Output the [x, y] coordinate of the center of the cell containing the given text.  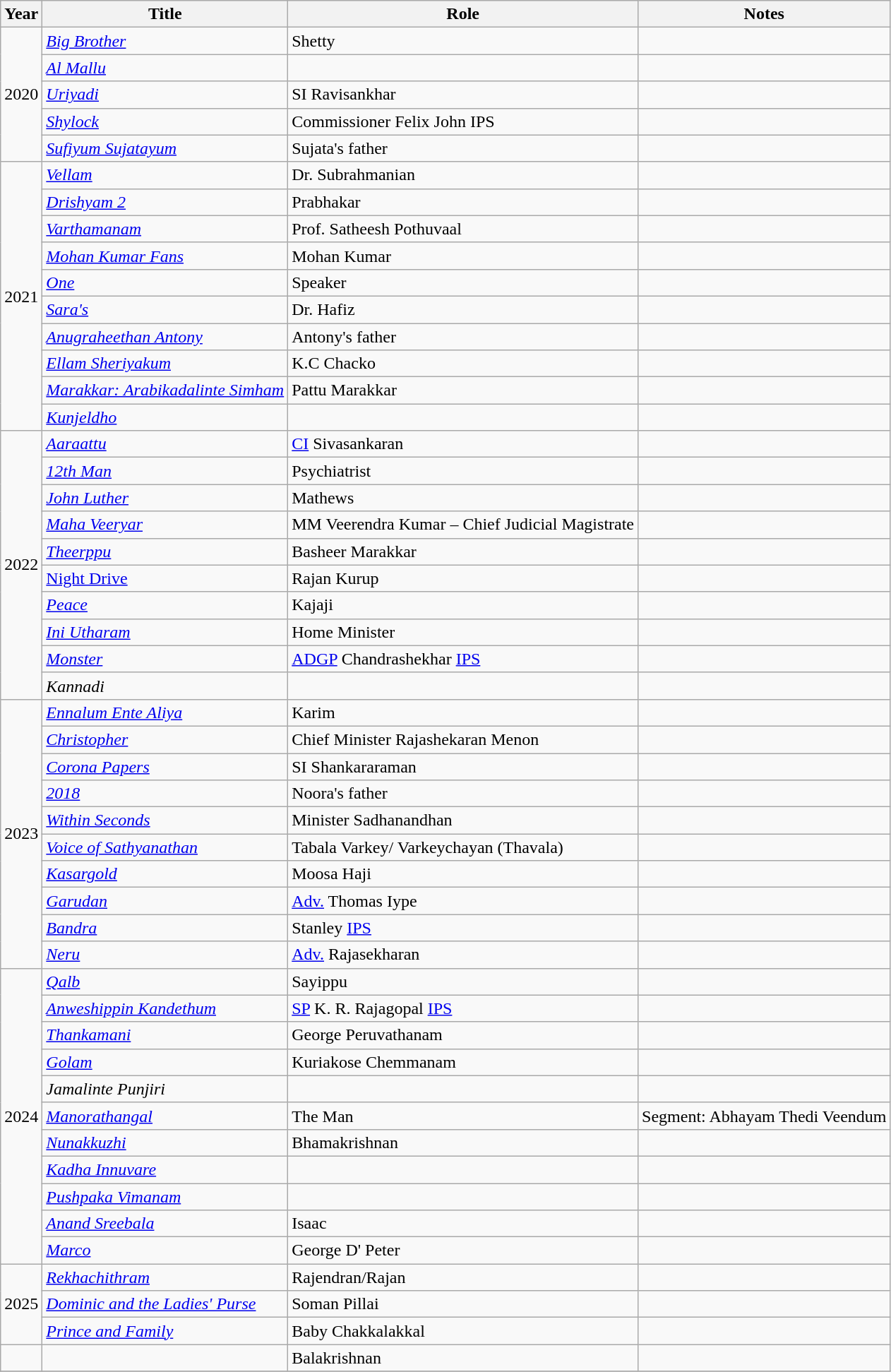
Rajendran/Rajan [463, 1277]
SI Ravisankhar [463, 95]
Baby Chakkalakkal [463, 1331]
Monster [165, 659]
Drishyam 2 [165, 202]
Balakrishnan [463, 1358]
Theerppu [165, 551]
Karim [463, 712]
Golam [165, 1062]
Speaker [463, 282]
Marakkar: Arabikadalinte Simham [165, 390]
Dr. Subrahmanian [463, 175]
Kadha Innuvare [165, 1169]
Kajaji [463, 605]
MM Veerendra Kumar – Chief Judicial Magistrate [463, 525]
Anugraheethan Antony [165, 337]
Pushpaka Vimanam [165, 1197]
Noora's father [463, 794]
2023 [21, 833]
12th Man [165, 471]
Manorathangal [165, 1116]
Prabhakar [463, 202]
Minister Sadhanandhan [463, 821]
2018 [165, 794]
One [165, 282]
Jamalinte Punjiri [165, 1089]
Marco [165, 1251]
Kasargold [165, 874]
Moosa Haji [463, 874]
Ellam Sheriyakum [165, 364]
Within Seconds [165, 821]
2022 [21, 565]
Dominic and the Ladies' Purse [165, 1304]
Prince and Family [165, 1331]
Kuriakose Chemmanam [463, 1062]
SI Shankararaman [463, 766]
Qalb [165, 982]
Basheer Marakkar [463, 551]
SP K. R. Rajagopal IPS [463, 1008]
Notes [764, 14]
Soman Pillai [463, 1304]
Corona Papers [165, 766]
Segment: Abhayam Thedi Veendum [764, 1116]
Neru [165, 955]
Rekhachithram [165, 1277]
Psychiatrist [463, 471]
Sara's [165, 309]
Nunakkuzhi [165, 1143]
Sujata's father [463, 148]
2024 [21, 1116]
Rajan Kurup [463, 578]
Chief Minister Rajashekaran Menon [463, 739]
Kannadi [165, 686]
Tabala Varkey/ Varkeychayan (Thavala) [463, 847]
Adv. Rajasekharan [463, 955]
Ennalum Ente Aliya [165, 712]
Prof. Satheesh Pothuvaal [463, 229]
Bhamakrishnan [463, 1143]
ADGP Chandrashekhar IPS [463, 659]
Role [463, 14]
Mathews [463, 498]
2020 [21, 95]
Mohan Kumar Fans [165, 256]
Al Mallu [165, 68]
Kunjeldho [165, 417]
Commissioner Felix John IPS [463, 121]
George D' Peter [463, 1251]
CI Sivasankaran [463, 444]
Title [165, 14]
Isaac [463, 1224]
Mohan Kumar [463, 256]
K.C Chacko [463, 364]
Peace [165, 605]
Christopher [165, 739]
Shylock [165, 121]
2021 [21, 297]
2025 [21, 1304]
Antony's father [463, 337]
Pattu Marakkar [463, 390]
Dr. Hafiz [463, 309]
Anweshippin Kandethum [165, 1008]
Thankamani [165, 1035]
Ini Utharam [165, 632]
Adv. Thomas Iype [463, 901]
George Peruvathanam [463, 1035]
Sufiyum Sujatayum [165, 148]
Stanley IPS [463, 928]
Big Brother [165, 41]
Night Drive [165, 578]
Anand Sreebala [165, 1224]
Shetty [463, 41]
Varthamanam [165, 229]
Maha Veeryar [165, 525]
Bandra [165, 928]
John Luther [165, 498]
Voice of Sathyanathan [165, 847]
Garudan [165, 901]
The Man [463, 1116]
Vellam [165, 175]
Uriyadi [165, 95]
Aaraattu [165, 444]
Sayippu [463, 982]
Home Minister [463, 632]
Year [21, 14]
